For the text-containing cell, return its midpoint in [x, y] coordinate format. 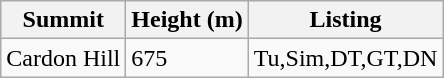
Tu,Sim,DT,GT,DN [346, 58]
Cardon Hill [64, 58]
Summit [64, 20]
Height (m) [187, 20]
675 [187, 58]
Listing [346, 20]
